From the cell containing the given text, extract its center point as (X, Y) coordinate. 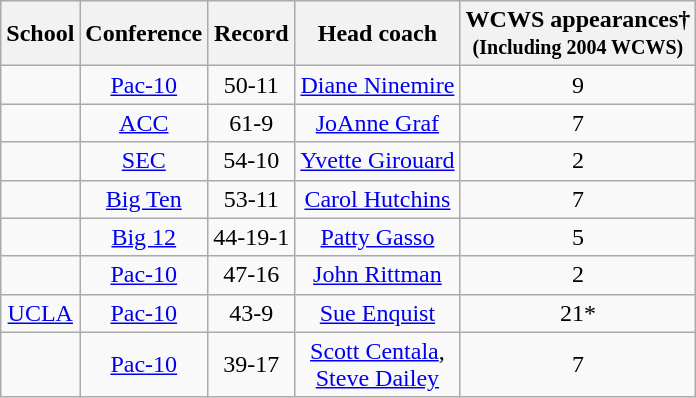
Patty Gasso (378, 237)
50-11 (252, 85)
43-9 (252, 313)
Head coach (378, 34)
53-11 (252, 199)
SEC (144, 161)
Diane Ninemire (378, 85)
5 (578, 237)
Conference (144, 34)
54-10 (252, 161)
47-16 (252, 275)
Record (252, 34)
Scott Centala,Steve Dailey (378, 364)
61-9 (252, 123)
ACC (144, 123)
Carol Hutchins (378, 199)
JoAnne Graf (378, 123)
WCWS appearances† (Including 2004 WCWS) (578, 34)
Big 12 (144, 237)
Sue Enquist (378, 313)
Yvette Girouard (378, 161)
39-17 (252, 364)
44-19-1 (252, 237)
UCLA (40, 313)
Big Ten (144, 199)
21* (578, 313)
John Rittman (378, 275)
School (40, 34)
9 (578, 85)
